Extract the [x, y] coordinate from the center of the cell holding the provided text.  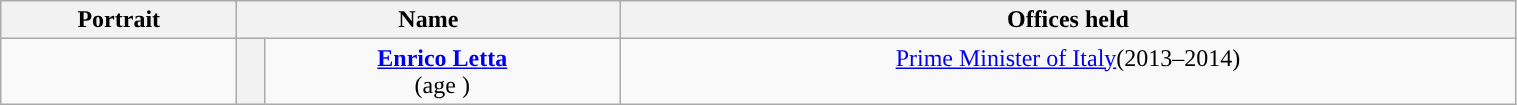
Enrico Letta(age ) [442, 72]
Offices held [1068, 20]
Name [428, 20]
Prime Minister of Italy(2013–2014) [1068, 72]
Portrait [119, 20]
